For the text-containing cell, return its midpoint in [X, Y] coordinate format. 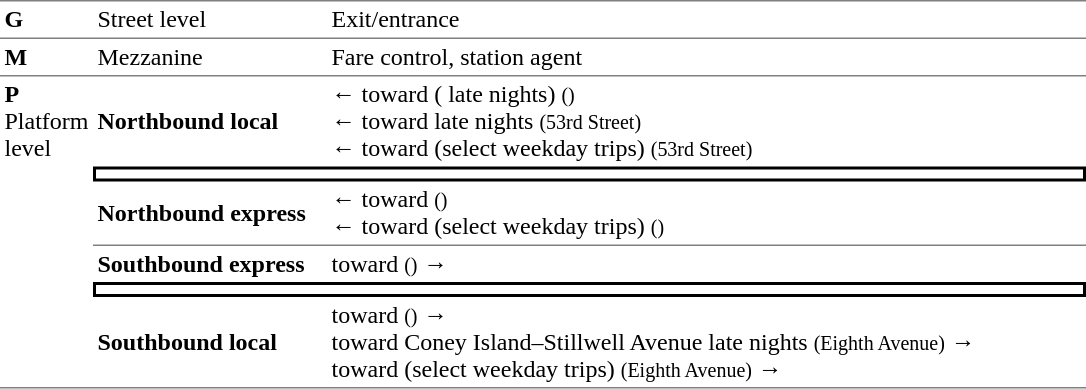
Fare control, station agent [706, 57]
PPlatform level [46, 232]
Street level [210, 19]
toward () → [706, 264]
Southbound local [210, 343]
Mezzanine [210, 57]
G [46, 19]
M [46, 57]
Northbound local [210, 121]
Exit/entrance [706, 19]
toward () → toward Coney Island–Stillwell Avenue late nights (Eighth Avenue) → toward (select weekday trips) (Eighth Avenue) → [706, 343]
Northbound express [210, 214]
Southbound express [210, 264]
← toward ( late nights) ()← toward late nights (53rd Street)← toward (select weekday trips) (53rd Street) [706, 121]
← toward ()← toward (select weekday trips) () [706, 214]
